Capture the cell that displays the provided text and extract its (x, y) central coordinate. 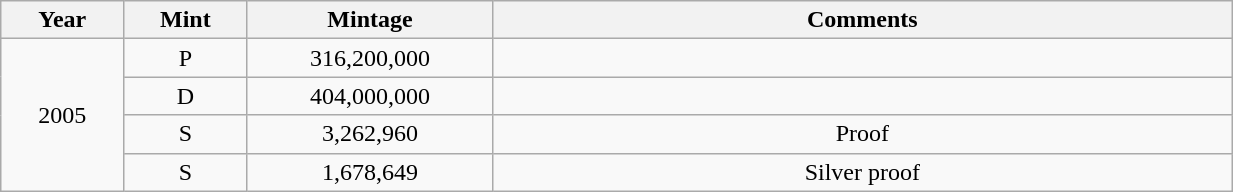
316,200,000 (370, 58)
2005 (62, 115)
Mint (186, 20)
404,000,000 (370, 96)
Mintage (370, 20)
Silver proof (862, 172)
Comments (862, 20)
1,678,649 (370, 172)
P (186, 58)
3,262,960 (370, 134)
Year (62, 20)
D (186, 96)
Proof (862, 134)
